For the text-containing cell, return its midpoint in (x, y) coordinate format. 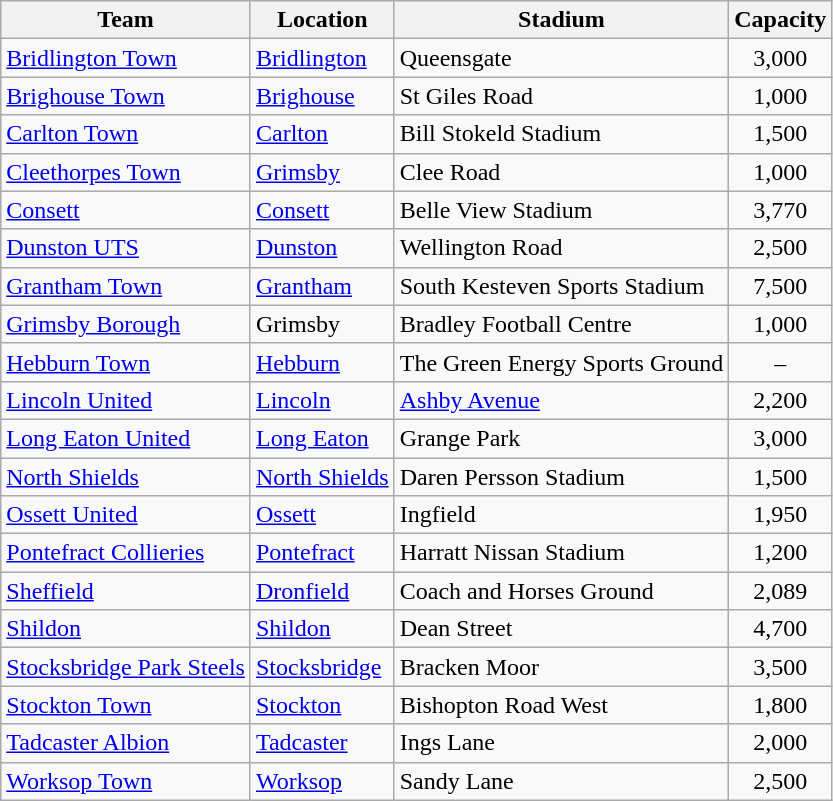
Stocksbridge (322, 667)
Stockton (322, 705)
Long Eaton United (126, 438)
Ossett (322, 515)
Worksop Town (126, 781)
– (780, 362)
Capacity (780, 20)
Sheffield (126, 591)
Cleethorpes Town (126, 172)
Hebburn (322, 362)
Dunston UTS (126, 248)
Daren Persson Stadium (562, 477)
Harratt Nissan Stadium (562, 553)
Grange Park (562, 438)
St Giles Road (562, 96)
Carlton Town (126, 134)
Ingfield (562, 515)
Stockton Town (126, 705)
Long Eaton (322, 438)
Ings Lane (562, 743)
Grantham Town (126, 286)
The Green Energy Sports Ground (562, 362)
2,000 (780, 743)
Grantham (322, 286)
Bridlington Town (126, 58)
Lincoln United (126, 400)
Carlton (322, 134)
Stocksbridge Park Steels (126, 667)
Dean Street (562, 629)
Team (126, 20)
Dunston (322, 248)
Location (322, 20)
2,089 (780, 591)
Bradley Football Centre (562, 324)
Bishopton Road West (562, 705)
7,500 (780, 286)
2,200 (780, 400)
Ossett United (126, 515)
Clee Road (562, 172)
1,950 (780, 515)
Dronfield (322, 591)
Lincoln (322, 400)
1,800 (780, 705)
Ashby Avenue (562, 400)
Bracken Moor (562, 667)
1,200 (780, 553)
Bridlington (322, 58)
Pontefract Collieries (126, 553)
Coach and Horses Ground (562, 591)
Stadium (562, 20)
Bill Stokeld Stadium (562, 134)
Pontefract (322, 553)
Tadcaster Albion (126, 743)
Brighouse Town (126, 96)
Brighouse (322, 96)
Queensgate (562, 58)
3,500 (780, 667)
Worksop (322, 781)
3,770 (780, 210)
Hebburn Town (126, 362)
Tadcaster (322, 743)
Grimsby Borough (126, 324)
Sandy Lane (562, 781)
Wellington Road (562, 248)
Belle View Stadium (562, 210)
4,700 (780, 629)
South Kesteven Sports Stadium (562, 286)
